From the cell containing the given text, extract its center point as [x, y] coordinate. 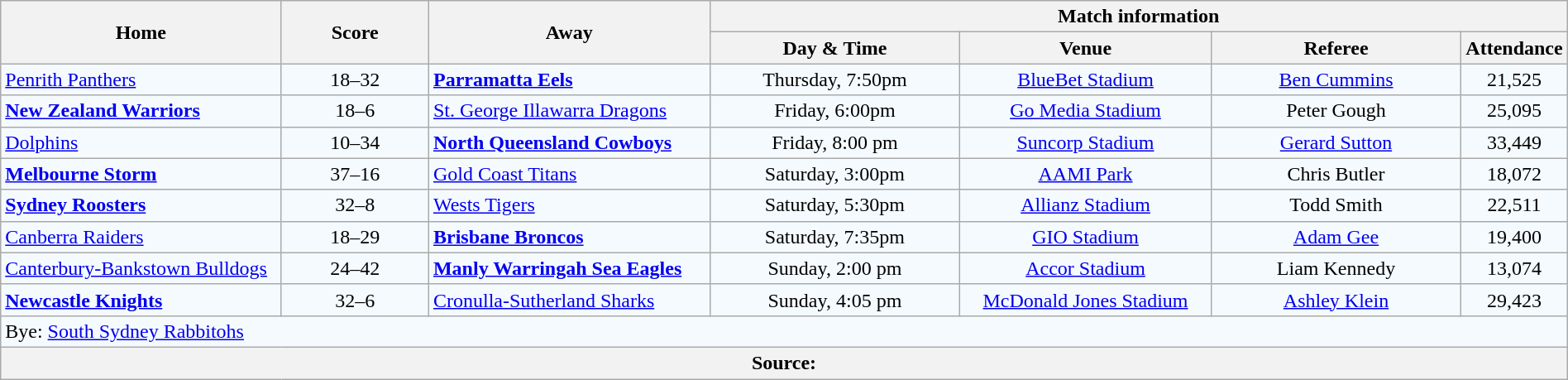
Source: [784, 363]
Venue [1085, 48]
Canterbury-Bankstown Bulldogs [141, 268]
Gerard Sutton [1336, 142]
Thursday, 7:50pm [835, 79]
Manly Warringah Sea Eagles [569, 268]
Ben Cummins [1336, 79]
25,095 [1514, 111]
GIO Stadium [1085, 237]
Liam Kennedy [1336, 268]
Sunday, 4:05 pm [835, 300]
Melbourne Storm [141, 174]
32–8 [356, 205]
Home [141, 32]
Attendance [1514, 48]
Penrith Panthers [141, 79]
Gold Coast Titans [569, 174]
Day & Time [835, 48]
North Queensland Cowboys [569, 142]
Canberra Raiders [141, 237]
Parramatta Eels [569, 79]
Brisbane Broncos [569, 237]
32–6 [356, 300]
Accor Stadium [1085, 268]
Ashley Klein [1336, 300]
Dolphins [141, 142]
Match information [1138, 17]
Adam Gee [1336, 237]
24–42 [356, 268]
Score [356, 32]
10–34 [356, 142]
Bye: South Sydney Rabbitohs [784, 331]
Referee [1336, 48]
29,423 [1514, 300]
18–32 [356, 79]
BlueBet Stadium [1085, 79]
13,074 [1514, 268]
37–16 [356, 174]
Away [569, 32]
Saturday, 3:00pm [835, 174]
19,400 [1514, 237]
18–6 [356, 111]
Go Media Stadium [1085, 111]
McDonald Jones Stadium [1085, 300]
St. George Illawarra Dragons [569, 111]
Todd Smith [1336, 205]
Newcastle Knights [141, 300]
Cronulla-Sutherland Sharks [569, 300]
Saturday, 7:35pm [835, 237]
AAMI Park [1085, 174]
Wests Tigers [569, 205]
Allianz Stadium [1085, 205]
New Zealand Warriors [141, 111]
Saturday, 5:30pm [835, 205]
Sydney Roosters [141, 205]
22,511 [1514, 205]
33,449 [1514, 142]
Friday, 8:00 pm [835, 142]
18,072 [1514, 174]
21,525 [1514, 79]
18–29 [356, 237]
Suncorp Stadium [1085, 142]
Friday, 6:00pm [835, 111]
Peter Gough [1336, 111]
Sunday, 2:00 pm [835, 268]
Chris Butler [1336, 174]
